Extract the [x, y] coordinate from the center of the cell holding the provided text.  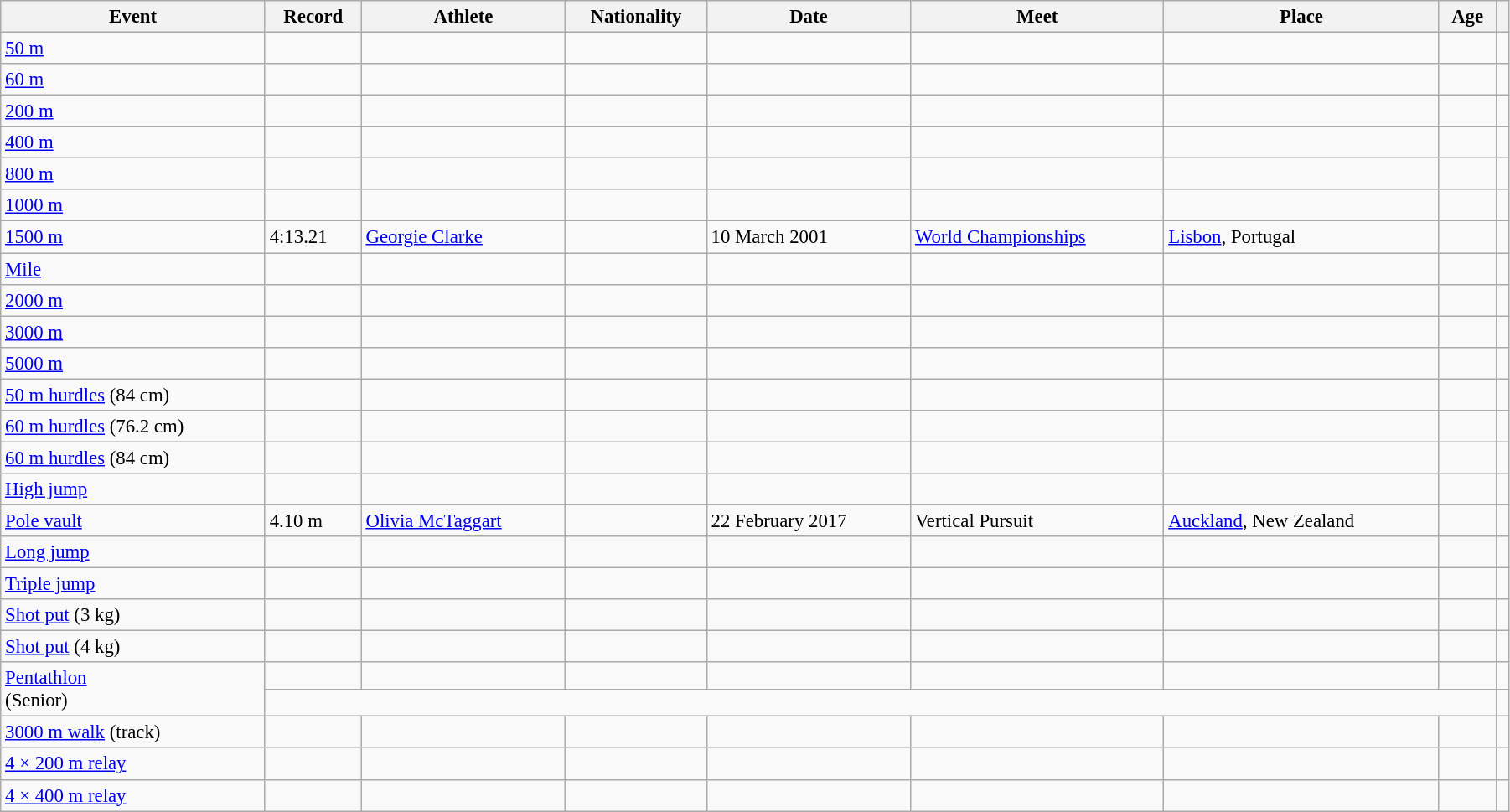
50 m [133, 49]
Vertical Pursuit [1037, 520]
Nationality [636, 17]
60 m hurdles (76.2 cm) [133, 427]
Auckland, New Zealand [1301, 520]
Meet [1037, 17]
60 m hurdles (84 cm) [133, 458]
4 × 200 m relay [133, 764]
Place [1301, 17]
2000 m [133, 300]
Georgie Clarke [463, 237]
22 February 2017 [808, 520]
3000 m walk (track) [133, 732]
60 m [133, 80]
Event [133, 17]
Olivia McTaggart [463, 520]
4 × 400 m relay [133, 795]
800 m [133, 174]
4.10 m [313, 520]
10 March 2001 [808, 237]
Lisbon, Portugal [1301, 237]
Mile [133, 269]
Pole vault [133, 520]
Age [1467, 17]
Shot put (4 kg) [133, 647]
200 m [133, 111]
1500 m [133, 237]
Athlete [463, 17]
Long jump [133, 552]
Triple jump [133, 584]
5000 m [133, 363]
1000 m [133, 205]
High jump [133, 489]
4:13.21 [313, 237]
World Championships [1037, 237]
Pentathlon (Senior) [133, 689]
Date [808, 17]
3000 m [133, 332]
400 m [133, 142]
50 m hurdles (84 cm) [133, 395]
Record [313, 17]
Shot put (3 kg) [133, 615]
